Scan for the cell matching the given text and deliver its [X, Y] coordinate at center. 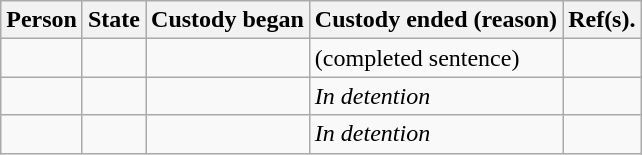
Custody ended (reason) [436, 20]
State [114, 20]
Ref(s). [602, 20]
Custody began [228, 20]
Person [42, 20]
(completed sentence) [436, 58]
